Output the (x, y) coordinate of the center of the cell containing the given text.  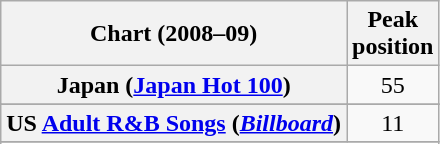
55 (393, 85)
Japan (Japan Hot 100) (174, 85)
Chart (2008–09) (174, 34)
11 (393, 123)
US Adult R&B Songs (Billboard) (174, 123)
Peakposition (393, 34)
